Extract the [X, Y] coordinate from the center of the cell holding the provided text.  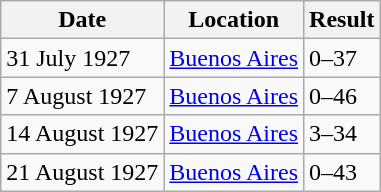
14 August 1927 [82, 134]
3–34 [342, 134]
Location [234, 20]
31 July 1927 [82, 58]
7 August 1927 [82, 96]
0–37 [342, 58]
0–46 [342, 96]
Date [82, 20]
0–43 [342, 172]
21 August 1927 [82, 172]
Result [342, 20]
